Find where the given text appears and provide that cell's center as [X, Y] coordinate. 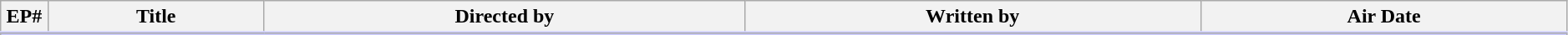
Written by [972, 17]
Directed by [505, 17]
Title [155, 17]
Air Date [1383, 17]
EP# [24, 17]
